Scan for the cell matching the given text and deliver its (X, Y) coordinate at center. 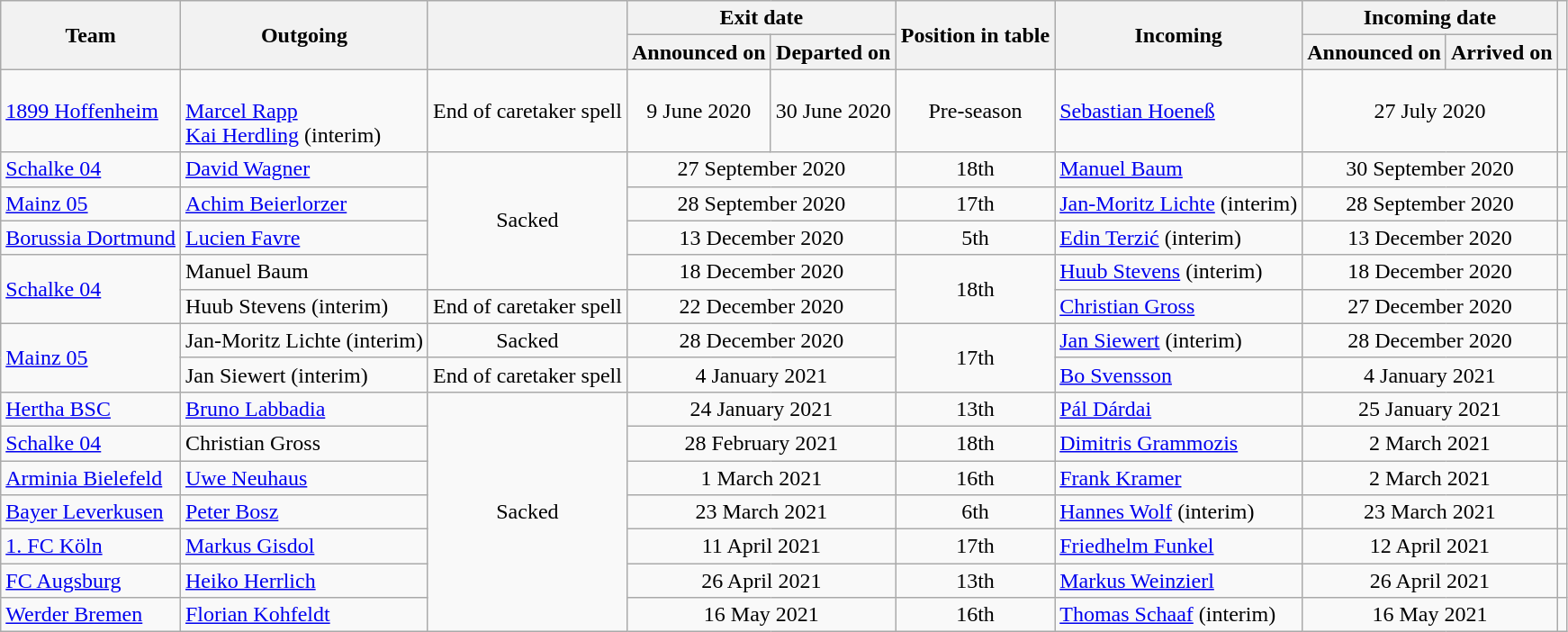
Bayer Leverkusen (91, 512)
27 September 2020 (761, 169)
9 June 2020 (698, 111)
Borussia Dortmund (91, 238)
Friedhelm Funkel (1179, 546)
1899 Hoffenheim (91, 111)
Team (91, 35)
Frank Kramer (1179, 478)
6th (975, 512)
Heiko Herrlich (304, 581)
Peter Bosz (304, 512)
24 January 2021 (761, 409)
1. FC Köln (91, 546)
Dimitris Grammozis (1179, 443)
30 June 2020 (834, 111)
Arrived on (1501, 52)
Pre-season (975, 111)
Edin Terzić (interim) (1179, 238)
Position in table (975, 35)
11 April 2021 (761, 546)
Achim Beierlorzer (304, 203)
Markus Gisdol (304, 546)
Hertha BSC (91, 409)
Exit date (761, 18)
Markus Weinzierl (1179, 581)
Bruno Labbadia (304, 409)
27 July 2020 (1430, 111)
5th (975, 238)
Sebastian Hoeneß (1179, 111)
Uwe Neuhaus (304, 478)
Bo Svensson (1179, 375)
Incoming (1179, 35)
Thomas Schaaf (interim) (1179, 615)
22 December 2020 (761, 306)
FC Augsburg (91, 581)
Lucien Favre (304, 238)
Departed on (834, 52)
27 December 2020 (1430, 306)
25 January 2021 (1430, 409)
Werder Bremen (91, 615)
Hannes Wolf (interim) (1179, 512)
Pál Dárdai (1179, 409)
1 March 2021 (761, 478)
Marcel Rapp Kai Herdling (interim) (304, 111)
Outgoing (304, 35)
Arminia Bielefeld (91, 478)
30 September 2020 (1430, 169)
David Wagner (304, 169)
Incoming date (1430, 18)
Florian Kohfeldt (304, 615)
12 April 2021 (1430, 546)
28 February 2021 (761, 443)
